Output the [x, y] coordinate of the center of the cell containing the given text.  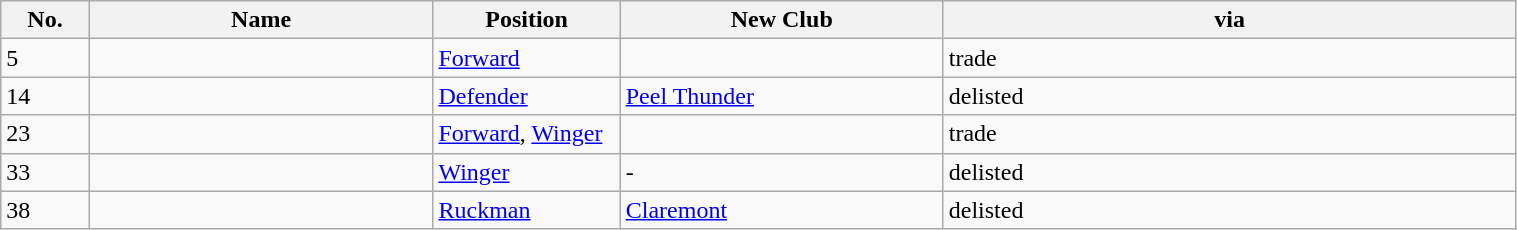
5 [46, 58]
Position [526, 20]
- [782, 172]
14 [46, 96]
via [1230, 20]
Name [261, 20]
New Club [782, 20]
Forward [526, 58]
23 [46, 134]
Winger [526, 172]
Ruckman [526, 210]
Peel Thunder [782, 96]
33 [46, 172]
No. [46, 20]
38 [46, 210]
Claremont [782, 210]
Forward, Winger [526, 134]
Defender [526, 96]
